Return the [X, Y] coordinate for the center point of the cell that contains the specified text.  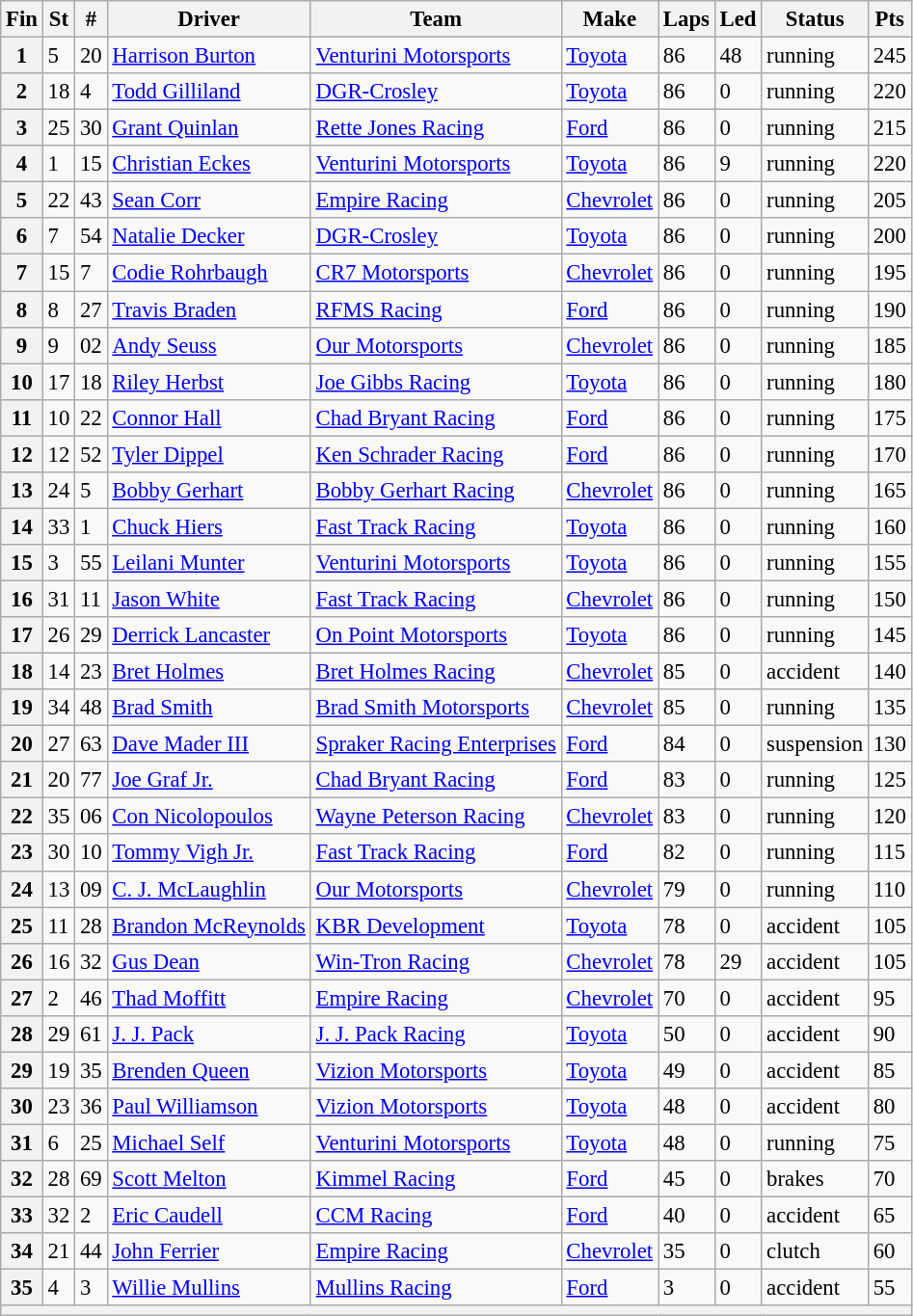
40 [686, 1216]
52 [91, 454]
Harrison Burton [208, 56]
63 [91, 744]
Mullins Racing [436, 1288]
Ken Schrader Racing [436, 454]
130 [889, 744]
Paul Williamson [208, 1107]
60 [889, 1251]
Sean Corr [208, 201]
Eric Caudell [208, 1216]
Laps [686, 19]
Andy Seuss [208, 345]
brakes [816, 1179]
170 [889, 454]
Travis Braden [208, 309]
Win-Tron Racing [436, 961]
79 [686, 889]
44 [91, 1251]
61 [91, 1034]
CCM Racing [436, 1216]
Bobby Gerhart Racing [436, 491]
# [91, 19]
125 [889, 780]
Bobby Gerhart [208, 491]
82 [686, 853]
Chuck Hiers [208, 526]
69 [91, 1179]
St [58, 19]
J. J. Pack Racing [436, 1034]
Joe Gibbs Racing [436, 382]
J. J. Pack [208, 1034]
Brad Smith [208, 708]
Kimmel Racing [436, 1179]
KBR Development [436, 926]
140 [889, 672]
clutch [816, 1251]
John Ferrier [208, 1251]
95 [889, 998]
Leilani Munter [208, 563]
175 [889, 417]
195 [889, 273]
Michael Self [208, 1142]
75 [889, 1142]
02 [91, 345]
Christian Eckes [208, 164]
160 [889, 526]
06 [91, 817]
09 [91, 889]
Connor Hall [208, 417]
Driver [208, 19]
205 [889, 201]
Brad Smith Motorsports [436, 708]
Spraker Racing Enterprises [436, 744]
Todd Gilliland [208, 92]
Jason White [208, 599]
150 [889, 599]
C. J. McLaughlin [208, 889]
135 [889, 708]
Natalie Decker [208, 236]
Brenden Queen [208, 1070]
Fin [22, 19]
Rette Jones Racing [436, 128]
49 [686, 1070]
90 [889, 1034]
165 [889, 491]
Wayne Peterson Racing [436, 817]
45 [686, 1179]
185 [889, 345]
RFMS Racing [436, 309]
suspension [816, 744]
Gus Dean [208, 961]
Con Nicolopoulos [208, 817]
Riley Herbst [208, 382]
180 [889, 382]
Codie Rohrbaugh [208, 273]
215 [889, 128]
77 [91, 780]
Team [436, 19]
Bret Holmes [208, 672]
Brandon McReynolds [208, 926]
110 [889, 889]
120 [889, 817]
Dave Mader III [208, 744]
155 [889, 563]
Bret Holmes Racing [436, 672]
Thad Moffitt [208, 998]
145 [889, 635]
On Point Motorsports [436, 635]
Willie Mullins [208, 1288]
65 [889, 1216]
Tommy Vigh Jr. [208, 853]
36 [91, 1107]
54 [91, 236]
Grant Quinlan [208, 128]
Make [609, 19]
46 [91, 998]
43 [91, 201]
80 [889, 1107]
190 [889, 309]
115 [889, 853]
Led [738, 19]
Scott Melton [208, 1179]
CR7 Motorsports [436, 273]
50 [686, 1034]
Status [816, 19]
Pts [889, 19]
84 [686, 744]
Joe Graf Jr. [208, 780]
Derrick Lancaster [208, 635]
200 [889, 236]
245 [889, 56]
Tyler Dippel [208, 454]
